Find where the given text appears and provide that cell's center as [X, Y] coordinate. 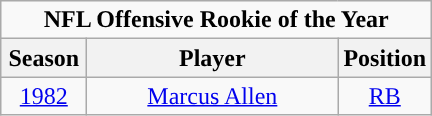
RB [385, 96]
Position [385, 58]
1982 [44, 96]
Player [212, 58]
Marcus Allen [212, 96]
Season [44, 58]
NFL Offensive Rookie of the Year [216, 20]
